Return [X, Y] of the center of cell containing provided text 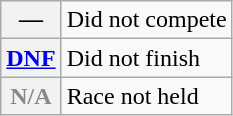
Did not compete [146, 20]
— [31, 20]
DNF [31, 58]
N/A [31, 96]
Did not finish [146, 58]
Race not held [146, 96]
